Return the [x, y] coordinate for the center point of the cell that contains the specified text.  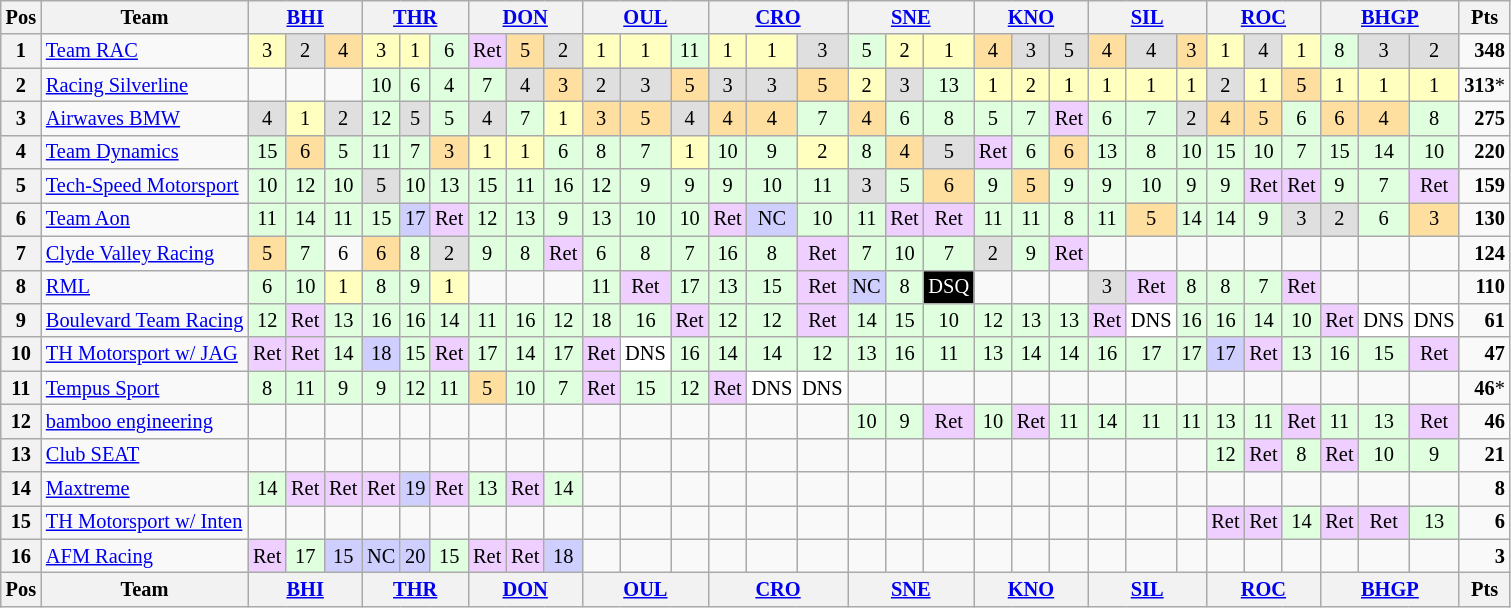
RML [144, 287]
Airwaves BMW [144, 118]
110 [1484, 287]
19 [415, 489]
TH Motorsport w/ JAG [144, 354]
Team Dynamics [144, 152]
TH Motorsport w/ Inten [144, 522]
Racing Silverline [144, 85]
313* [1484, 85]
Boulevard Team Racing [144, 320]
Tech-Speed Motorsport [144, 186]
159 [1484, 186]
46 [1484, 421]
46* [1484, 388]
20 [415, 556]
bamboo engineering [144, 421]
Clyde Valley Racing [144, 253]
47 [1484, 354]
AFM Racing [144, 556]
124 [1484, 253]
61 [1484, 320]
DSQ [949, 287]
Team RAC [144, 51]
Team Aon [144, 219]
348 [1484, 51]
Maxtreme [144, 489]
Tempus Sport [144, 388]
275 [1484, 118]
220 [1484, 152]
21 [1484, 455]
Club SEAT [144, 455]
130 [1484, 219]
